Extract the (X, Y) coordinate from the center of the cell holding the provided text.  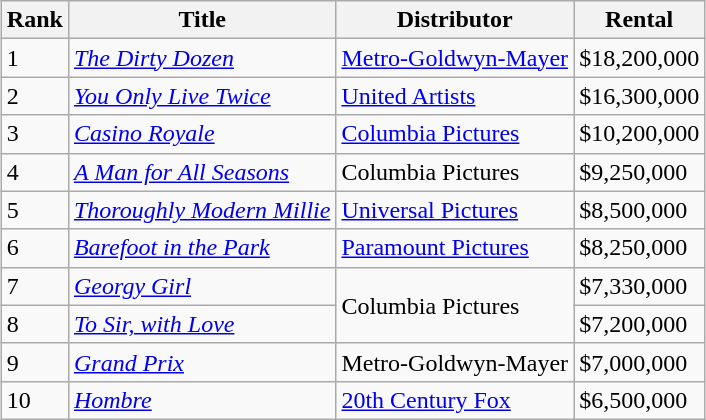
1 (34, 58)
$7,000,000 (640, 362)
9 (34, 362)
Rank (34, 20)
Universal Pictures (455, 210)
$6,500,000 (640, 400)
$8,500,000 (640, 210)
Distributor (455, 20)
7 (34, 286)
Casino Royale (202, 134)
$10,200,000 (640, 134)
A Man for All Seasons (202, 172)
United Artists (455, 96)
4 (34, 172)
20th Century Fox (455, 400)
The Dirty Dozen (202, 58)
Hombre (202, 400)
$9,250,000 (640, 172)
You Only Live Twice (202, 96)
6 (34, 248)
Thoroughly Modern Millie (202, 210)
To Sir, with Love (202, 324)
$18,200,000 (640, 58)
Title (202, 20)
$7,330,000 (640, 286)
3 (34, 134)
2 (34, 96)
5 (34, 210)
$16,300,000 (640, 96)
Rental (640, 20)
10 (34, 400)
$7,200,000 (640, 324)
Georgy Girl (202, 286)
Paramount Pictures (455, 248)
$8,250,000 (640, 248)
8 (34, 324)
Barefoot in the Park (202, 248)
Grand Prix (202, 362)
